Search for the cell housing the specified text and yield its (x, y) center coordinate. 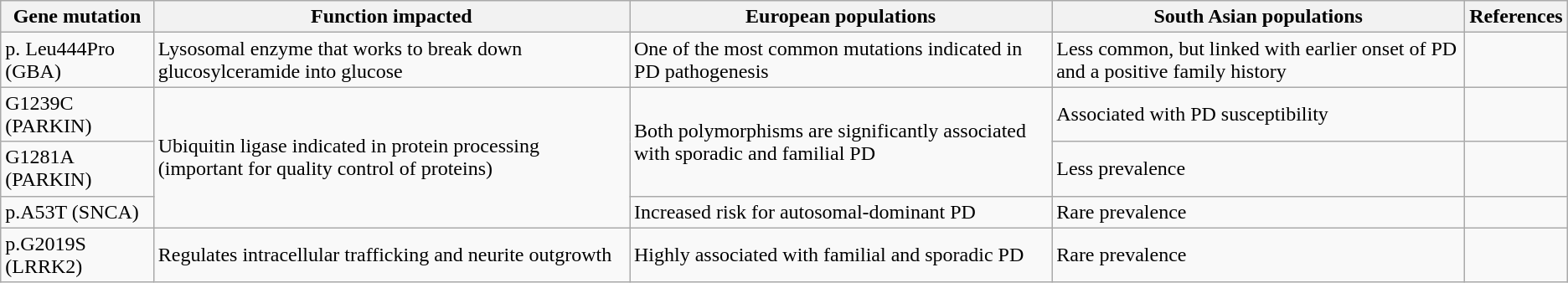
Less common, but linked with earlier onset of PD and a positive family history (1258, 60)
South Asian populations (1258, 17)
G1281A (PARKIN) (77, 169)
p.G2019S (LRRK2) (77, 255)
Increased risk for autosomal-dominant PD (841, 212)
Less prevalence (1258, 169)
Ubiquitin ligase indicated in protein processing (important for quality control of proteins) (391, 157)
Function impacted (391, 17)
p.A53T (SNCA) (77, 212)
Associated with PD susceptibility (1258, 114)
One of the most common mutations indicated in PD pathogenesis (841, 60)
Highly associated with familial and sporadic PD (841, 255)
Gene mutation (77, 17)
Lysosomal enzyme that works to break down glucosylceramide into glucose (391, 60)
p. Leu444Pro (GBA) (77, 60)
G1239C (PARKIN) (77, 114)
European populations (841, 17)
References (1516, 17)
Both polymorphisms are significantly associated with sporadic and familial PD (841, 141)
Regulates intracellular trafficking and neurite outgrowth (391, 255)
